Extract the [X, Y] coordinate from the center of the cell holding the provided text.  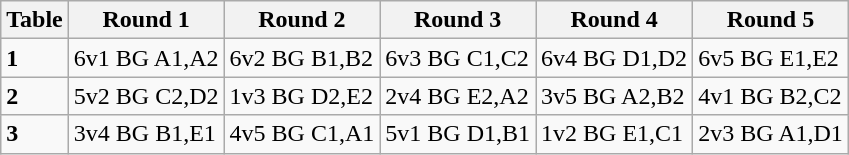
1 [35, 58]
2v4 BG E2,A2 [458, 96]
Round 2 [302, 20]
6v3 BG C1,C2 [458, 58]
Table [35, 20]
6v1 BG A1,A2 [146, 58]
5v2 BG C2,D2 [146, 96]
Round 5 [771, 20]
5v1 BG D1,B1 [458, 134]
3 [35, 134]
1v3 BG D2,E2 [302, 96]
4v5 BG C1,A1 [302, 134]
2v3 BG A1,D1 [771, 134]
6v5 BG E1,E2 [771, 58]
4v1 BG B2,C2 [771, 96]
3v5 BG A2,B2 [614, 96]
Round 4 [614, 20]
2 [35, 96]
Round 1 [146, 20]
3v4 BG B1,E1 [146, 134]
Round 3 [458, 20]
6v2 BG B1,B2 [302, 58]
6v4 BG D1,D2 [614, 58]
1v2 BG E1,C1 [614, 134]
